Locate the cell with the specified text and output its [x, y] center coordinate. 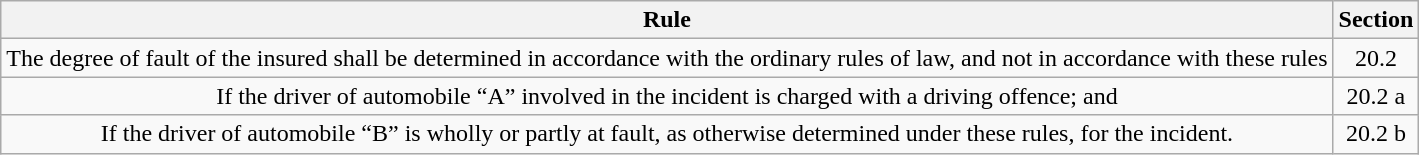
20.2 a [1376, 96]
Rule [667, 20]
Section [1376, 20]
The degree of fault of the insured shall be determined in accordance with the ordinary rules of law, and not in accordance with these rules [667, 58]
If the driver of automobile “B” is wholly or partly at fault, as otherwise determined under these rules, for the incident. [667, 134]
If the driver of automobile “A” involved in the incident is charged with a driving offence; and [667, 96]
20.2 [1376, 58]
20.2 b [1376, 134]
